Capture the cell that displays the provided text and extract its [x, y] central coordinate. 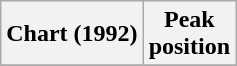
Chart (1992) [72, 34]
Peakposition [189, 34]
